Search for the cell housing the specified text and yield its [X, Y] center coordinate. 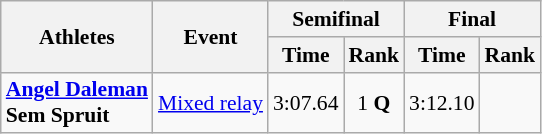
3:12.10 [442, 102]
Final [472, 19]
1 Q [374, 102]
Angel DalemanSem Spruit [77, 102]
Athletes [77, 36]
Mixed relay [210, 102]
Semifinal [336, 19]
3:07.64 [306, 102]
Event [210, 36]
